Search for the cell housing the specified text and yield its [x, y] center coordinate. 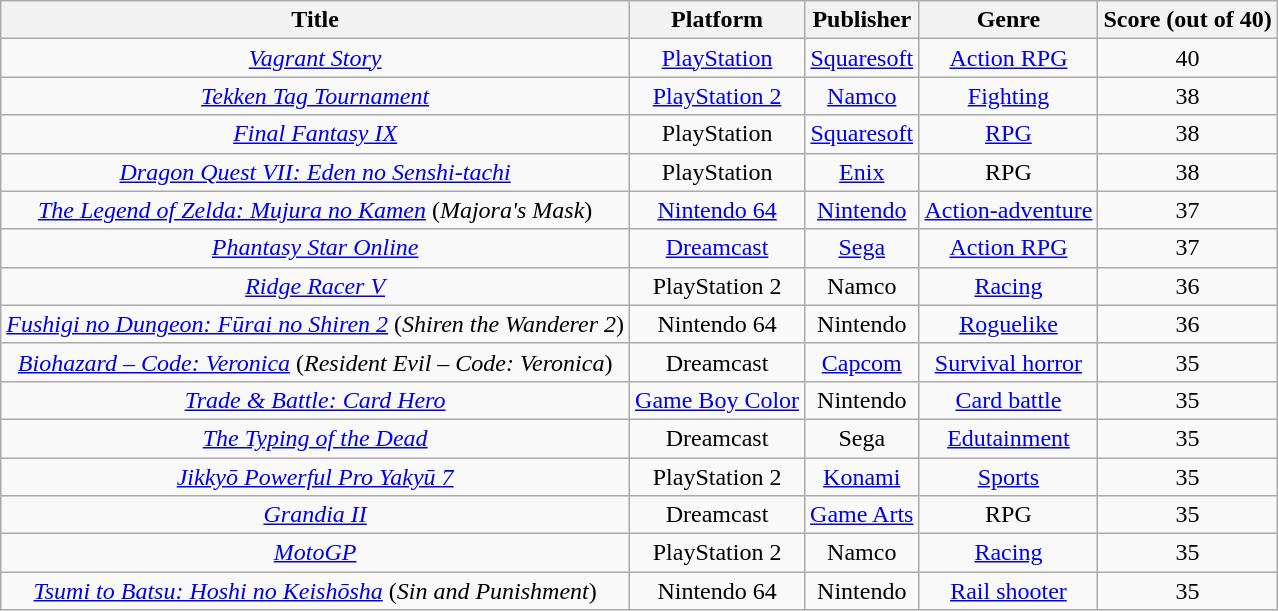
Jikkyō Powerful Pro Yakyū 7 [316, 477]
Platform [718, 20]
40 [1188, 58]
Biohazard – Code: Veronica (Resident Evil – Code: Veronica) [316, 362]
Enix [862, 172]
Konami [862, 477]
MotoGP [316, 553]
Game Arts [862, 515]
Trade & Battle: Card Hero [316, 400]
Game Boy Color [718, 400]
Roguelike [1008, 324]
Grandia II [316, 515]
Vagrant Story [316, 58]
Tekken Tag Tournament [316, 96]
Action-adventure [1008, 210]
Tsumi to Batsu: Hoshi no Keishōsha (Sin and Punishment) [316, 591]
Title [316, 20]
Fushigi no Dungeon: Fūrai no Shiren 2 (Shiren the Wanderer 2) [316, 324]
Dragon Quest VII: Eden no Senshi-tachi [316, 172]
Genre [1008, 20]
The Typing of the Dead [316, 438]
The Legend of Zelda: Mujura no Kamen (Majora's Mask) [316, 210]
Score (out of 40) [1188, 20]
Card battle [1008, 400]
Survival horror [1008, 362]
Rail shooter [1008, 591]
Capcom [862, 362]
Final Fantasy IX [316, 134]
Phantasy Star Online [316, 248]
Ridge Racer V [316, 286]
Fighting [1008, 96]
Publisher [862, 20]
Edutainment [1008, 438]
Sports [1008, 477]
